Find where the given text appears and provide that cell's center as [X, Y] coordinate. 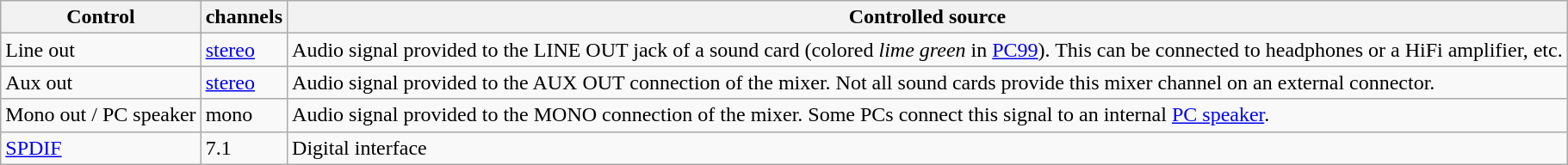
SPDIF [101, 148]
Line out [101, 50]
mono [244, 115]
Mono out / PC speaker [101, 115]
7.1 [244, 148]
Control [101, 17]
Controlled source [928, 17]
Audio signal provided to the AUX OUT connection of the mixer. Not all sound cards provide this mixer channel on an external connector. [928, 82]
Audio signal provided to the MONO connection of the mixer. Some PCs connect this signal to an internal PC speaker. [928, 115]
channels [244, 17]
Digital interface [928, 148]
Aux out [101, 82]
